Capture the cell that displays the provided text and extract its [X, Y] central coordinate. 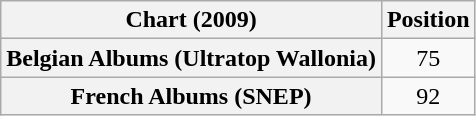
Position [428, 20]
75 [428, 58]
Belgian Albums (Ultratop Wallonia) [192, 58]
Chart (2009) [192, 20]
French Albums (SNEP) [192, 96]
92 [428, 96]
